Capture the cell that displays the provided text and extract its (X, Y) central coordinate. 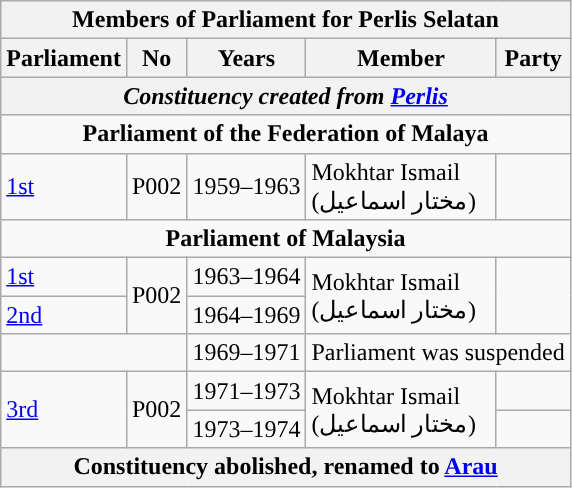
Members of Parliament for Perlis Selatan (286, 20)
1971–1973 (246, 391)
1973–1974 (246, 429)
Years (246, 58)
Constituency abolished, renamed to Arau (286, 467)
1969–1971 (246, 353)
Parliament (64, 58)
1964–1969 (246, 315)
Party (533, 58)
1959–1963 (246, 186)
Constituency created from Perlis (286, 96)
2nd (64, 315)
3rd (64, 410)
Member (401, 58)
1963–1964 (246, 277)
No (156, 58)
Parliament of Malaysia (286, 239)
Parliament of the Federation of Malaya (286, 134)
Parliament was suspended (438, 353)
